From the cell containing the given text, extract its center point as (x, y) coordinate. 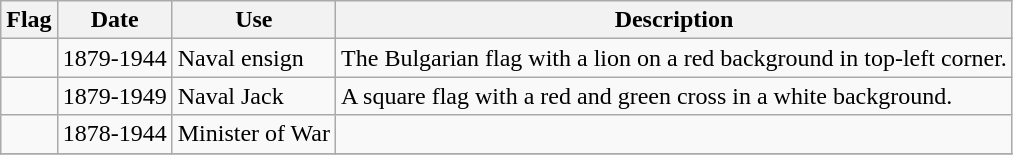
Minister of War (254, 134)
1878-1944 (114, 134)
The Bulgarian flag with a lion on a red background in top-left corner. (674, 58)
Naval Jack (254, 96)
A square flag with a red and green cross in a white background. (674, 96)
Date (114, 20)
Description (674, 20)
Use (254, 20)
Naval ensign (254, 58)
Flag (29, 20)
1879-1949 (114, 96)
1879-1944 (114, 58)
